Pinpoint the cell where the given text exists, returning its [x, y] midpoint coordinate. 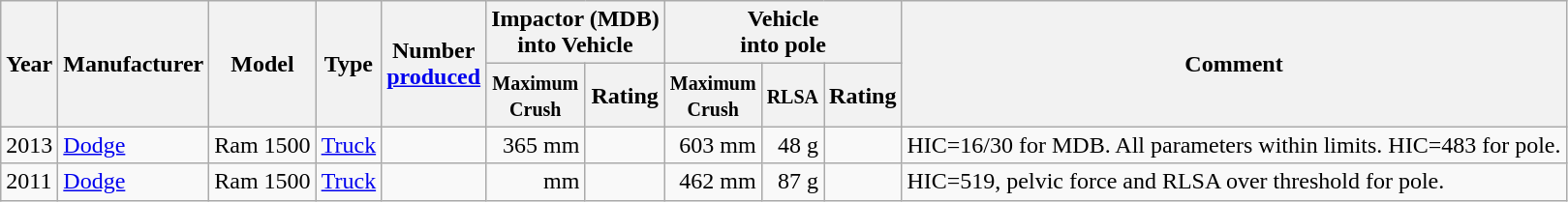
mm [536, 182]
RLSA [792, 95]
Vehicleinto pole [783, 33]
HIC=16/30 for MDB. All parameters within limits. HIC=483 for pole. [1234, 145]
87 g [792, 182]
Manufacturer [134, 64]
Comment [1234, 64]
48 g [792, 145]
Model [262, 64]
Type [349, 64]
603 mm [713, 145]
462 mm [713, 182]
Year [29, 64]
2011 [29, 182]
365 mm [536, 145]
Impactor (MDB)into Vehicle [575, 33]
2013 [29, 145]
Numberproduced [434, 64]
HIC=519, pelvic force and RLSA over threshold for pole. [1234, 182]
